Detect which cell encompasses the target text, then output its [x, y] center coordinate. 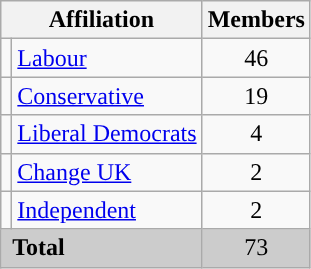
Affiliation [102, 20]
4 [256, 134]
Members [256, 20]
Labour [107, 58]
Total [102, 248]
Change UK [107, 172]
Liberal Democrats [107, 134]
19 [256, 96]
73 [256, 248]
Conservative [107, 96]
Independent [107, 210]
46 [256, 58]
